Output the [X, Y] coordinate of the center of the cell containing the given text.  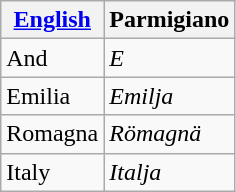
Romagna [52, 134]
Parmigiano [170, 20]
Emilja [170, 96]
And [52, 58]
English [52, 20]
Italy [52, 172]
E [170, 58]
Römagnä [170, 134]
Emilia [52, 96]
Italja [170, 172]
